Return the [x, y] coordinate for the center point of the cell that contains the specified text.  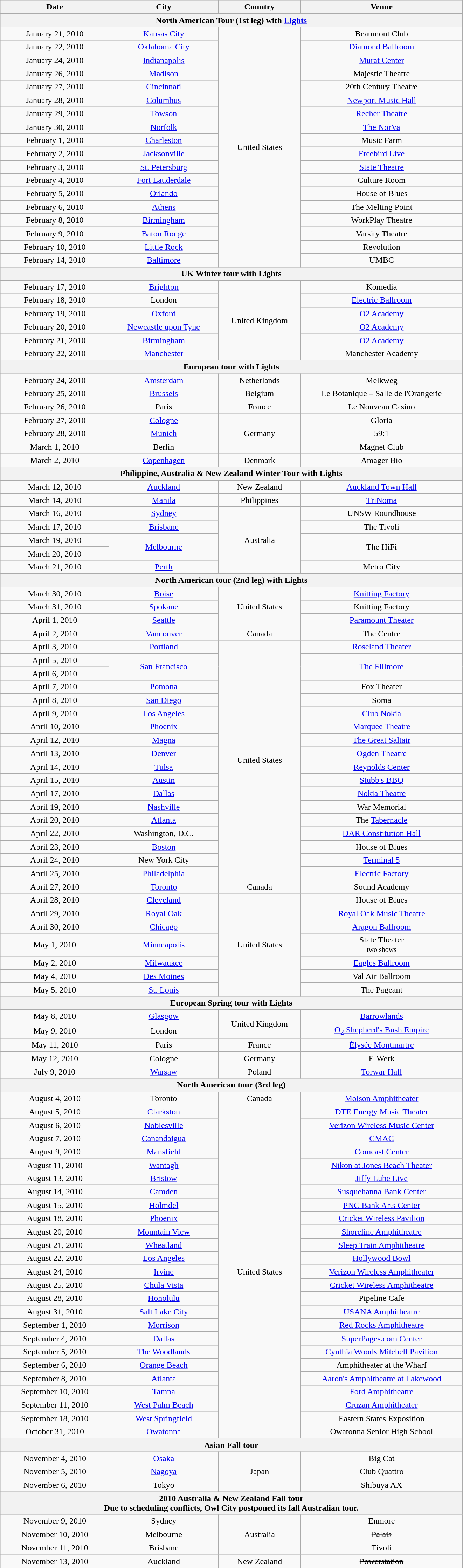
November 11, 2010 [55, 1548]
The Fillmore [382, 667]
February 1, 2010 [55, 140]
Seattle [164, 620]
February 8, 2010 [55, 220]
Ford Amphitheatre [382, 1391]
August 11, 2010 [55, 1165]
State Theatertwo shows [382, 945]
May 11, 2010 [55, 1045]
Reynolds Center [382, 767]
Nokia Theatre [382, 793]
Pipeline Cafe [382, 1298]
Philadelphia [164, 873]
Copenhagen [164, 460]
July 9, 2010 [55, 1072]
February 20, 2010 [55, 327]
August 13, 2010 [55, 1178]
Fort Lauderdale [164, 180]
Philippines [260, 500]
February 19, 2010 [55, 313]
February 28, 2010 [55, 434]
UMBC [382, 260]
Stubb's BBQ [382, 780]
Beaumont Club [382, 34]
Country [260, 7]
Manchester Academy [382, 353]
Netherlands [260, 380]
Val Air Ballroom [382, 976]
San Diego [164, 700]
Sound Academy [382, 887]
Newport Music Hall [382, 100]
Jiffy Lube Live [382, 1178]
The HiFi [382, 547]
November 5, 2010 [55, 1472]
February 9, 2010 [55, 234]
September 10, 2010 [55, 1391]
April 1, 2010 [55, 620]
Canandaigua [164, 1138]
Magna [164, 740]
March 17, 2010 [55, 527]
August 18, 2010 [55, 1218]
April 29, 2010 [55, 913]
May 1, 2010 [55, 945]
Revolution [382, 247]
January 26, 2010 [55, 74]
February 25, 2010 [55, 394]
Mountain View [164, 1232]
August 24, 2010 [55, 1272]
November 13, 2010 [55, 1561]
April 28, 2010 [55, 900]
Cruzan Amphitheater [382, 1405]
August 9, 2010 [55, 1152]
North American Tour (1st leg) with Lights [231, 20]
European Spring tour with Lights [231, 1003]
March 31, 2010 [55, 607]
September 1, 2010 [55, 1325]
August 31, 2010 [55, 1312]
Owatonna [164, 1432]
February 18, 2010 [55, 300]
Shibuya AX [382, 1485]
Metro City [382, 567]
State Theatre [382, 167]
Milwaukee [164, 963]
Club Quattro [382, 1472]
August 28, 2010 [55, 1298]
April 3, 2010 [55, 647]
April 6, 2010 [55, 674]
DTE Energy Music Theater [382, 1112]
August 4, 2010 [55, 1098]
Red Rocks Amphitheatre [382, 1325]
E-Werk [382, 1058]
DAR Constitution Hall [382, 834]
Owatonna Senior High School [382, 1432]
April 23, 2010 [55, 847]
November 4, 2010 [55, 1458]
September 6, 2010 [55, 1365]
May 12, 2010 [55, 1058]
February 10, 2010 [55, 247]
May 8, 2010 [55, 1016]
20th Century Theatre [382, 87]
Culture Room [382, 180]
September 18, 2010 [55, 1418]
Fox Theater [382, 687]
Nagoya [164, 1472]
Cynthia Woods Mitchell Pavilion [382, 1352]
North American tour (3rd leg) [231, 1085]
April 9, 2010 [55, 713]
April 27, 2010 [55, 887]
April 10, 2010 [55, 727]
February 24, 2010 [55, 380]
Austin [164, 780]
January 24, 2010 [55, 60]
Cincinnati [164, 87]
2010 Australia & New Zealand Fall tourDue to scheduling conflicts, Owl City postponed its fall Australian tour. [231, 1503]
April 17, 2010 [55, 793]
Denver [164, 753]
Munich [164, 434]
April 7, 2010 [55, 687]
Amager Bio [382, 460]
UNSW Roundhouse [382, 513]
West Springfield [164, 1418]
September 11, 2010 [55, 1405]
Royal Oak Music Theatre [382, 913]
February 21, 2010 [55, 340]
March 16, 2010 [55, 513]
Eagles Ballroom [382, 963]
January 29, 2010 [55, 113]
Murat Center [382, 60]
TriNoma [382, 500]
Japan [260, 1472]
Marquee Theatre [382, 727]
Terminal 5 [382, 860]
Boise [164, 594]
April 2, 2010 [55, 634]
North American tour (2nd leg) with Lights [231, 580]
April 25, 2010 [55, 873]
April 15, 2010 [55, 780]
Tivoli [382, 1548]
Athens [164, 207]
Baltimore [164, 260]
The Pageant [382, 989]
Boston [164, 847]
Venue [382, 7]
Manila [164, 500]
Molson Amphitheater [382, 1098]
Le Botanique – Salle de l'Orangerie [382, 394]
Spokane [164, 607]
April 5, 2010 [55, 660]
Manchester [164, 353]
August 14, 2010 [55, 1192]
Shoreline Amphitheatre [382, 1232]
Gloria [382, 420]
February 22, 2010 [55, 353]
August 6, 2010 [55, 1125]
Oxford [164, 313]
Élysée Montmartre [382, 1045]
Towson [164, 113]
November 10, 2010 [55, 1534]
February 17, 2010 [55, 287]
The Melting Point [382, 207]
City [164, 7]
Perth [164, 567]
April 13, 2010 [55, 753]
Baton Rouge [164, 234]
SuperPages.com Center [382, 1338]
Charleston [164, 140]
March 21, 2010 [55, 567]
April 14, 2010 [55, 767]
Roseland Theater [382, 647]
Holmdel [164, 1205]
Clarkston [164, 1112]
Little Rock [164, 247]
Music Farm [382, 140]
January 21, 2010 [55, 34]
October 31, 2010 [55, 1432]
Magnet Club [382, 447]
59:1 [382, 434]
Cricket Wireless Pavilion [382, 1218]
The Centre [382, 634]
Electric Factory [382, 873]
Freebird Live [382, 153]
Philippine, Australia & New Zealand Winter Tour with Lights [231, 474]
Nikon at Jones Beach Theater [382, 1165]
Madison [164, 74]
Majestic Theatre [382, 74]
Morrison [164, 1325]
Enmore [382, 1521]
European tour with Lights [231, 367]
February 27, 2010 [55, 420]
April 8, 2010 [55, 700]
Des Moines [164, 976]
Portland [164, 647]
Wantagh [164, 1165]
O2 Shepherd's Bush Empire [382, 1030]
February 4, 2010 [55, 180]
Warsaw [164, 1072]
The NorVa [382, 127]
November 6, 2010 [55, 1485]
Orange Beach [164, 1365]
The Woodlands [164, 1352]
August 15, 2010 [55, 1205]
Tulsa [164, 767]
January 30, 2010 [55, 127]
Newcastle upon Tyne [164, 327]
Pomona [164, 687]
West Palm Beach [164, 1405]
Osaka [164, 1458]
The Tivoli [382, 527]
March 30, 2010 [55, 594]
April 12, 2010 [55, 740]
Berlin [164, 447]
Mansfield [164, 1152]
Ogden Theatre [382, 753]
Nashville [164, 807]
St. Louis [164, 989]
Le Nouveau Casino [382, 407]
January 22, 2010 [55, 47]
USANA Amphitheatre [382, 1312]
Eastern States Exposition [382, 1418]
April 30, 2010 [55, 927]
San Francisco [164, 667]
February 5, 2010 [55, 194]
New York City [164, 860]
Palais [382, 1534]
Vancouver [164, 634]
April 20, 2010 [55, 820]
Irvine [164, 1272]
August 22, 2010 [55, 1258]
Soma [382, 700]
Tokyo [164, 1485]
Melkweg [382, 380]
PNC Bank Arts Center [382, 1205]
Norfolk [164, 127]
Tampa [164, 1391]
Verizon Wireless Music Center [382, 1125]
CMAC [382, 1138]
Noblesville [164, 1125]
January 27, 2010 [55, 87]
Oklahoma City [164, 47]
Varsity Theatre [382, 234]
Columbus [164, 100]
Torwar Hall [382, 1072]
Brighton [164, 287]
Minneapolis [164, 945]
Honolulu [164, 1298]
November 9, 2010 [55, 1521]
April 24, 2010 [55, 860]
February 26, 2010 [55, 407]
April 22, 2010 [55, 834]
Verizon Wireless Amphitheater [382, 1272]
March 12, 2010 [55, 487]
Cleveland [164, 900]
Sleep Train Amphitheatre [382, 1245]
Wheatland [164, 1245]
War Memorial [382, 807]
Brussels [164, 394]
Bristow [164, 1178]
Kansas City [164, 34]
August 21, 2010 [55, 1245]
Komedia [382, 287]
March 19, 2010 [55, 540]
March 2, 2010 [55, 460]
January 28, 2010 [55, 100]
Powerstation [382, 1561]
May 2, 2010 [55, 963]
Electric Ballroom [382, 300]
February 2, 2010 [55, 153]
Barrowlands [382, 1016]
Salt Lake City [164, 1312]
Big Cat [382, 1458]
Orlando [164, 194]
Club Nokia [382, 713]
April 19, 2010 [55, 807]
Diamond Ballroom [382, 47]
Comcast Center [382, 1152]
The Tabernacle [382, 820]
August 25, 2010 [55, 1285]
Chula Vista [164, 1285]
August 7, 2010 [55, 1138]
Belgium [260, 394]
Asian Fall tour [231, 1445]
May 5, 2010 [55, 989]
Indianapolis [164, 60]
Recher Theatre [382, 113]
March 1, 2010 [55, 447]
Paramount Theater [382, 620]
August 20, 2010 [55, 1232]
Hollywood Bowl [382, 1258]
Aragon Ballroom [382, 927]
Glasgow [164, 1016]
May 4, 2010 [55, 976]
Poland [260, 1072]
The Great Saltair [382, 740]
February 14, 2010 [55, 260]
Amphitheater at the Wharf [382, 1365]
Aaron's Amphitheatre at Lakewood [382, 1378]
February 3, 2010 [55, 167]
Auckland Town Hall [382, 487]
St. Petersburg [164, 167]
Cricket Wireless Amphitheatre [382, 1285]
Camden [164, 1192]
September 8, 2010 [55, 1378]
Date [55, 7]
WorkPlay Theatre [382, 220]
August 5, 2010 [55, 1112]
September 4, 2010 [55, 1338]
February 6, 2010 [55, 207]
Denmark [260, 460]
March 14, 2010 [55, 500]
UK Winter tour with Lights [231, 274]
May 9, 2010 [55, 1030]
Susquehanna Bank Center [382, 1192]
Jacksonville [164, 153]
March 20, 2010 [55, 553]
Washington, D.C. [164, 834]
September 5, 2010 [55, 1352]
Royal Oak [164, 913]
Chicago [164, 927]
Amsterdam [164, 380]
